Provide the (X, Y) coordinate of the cell's center where the given text is located.  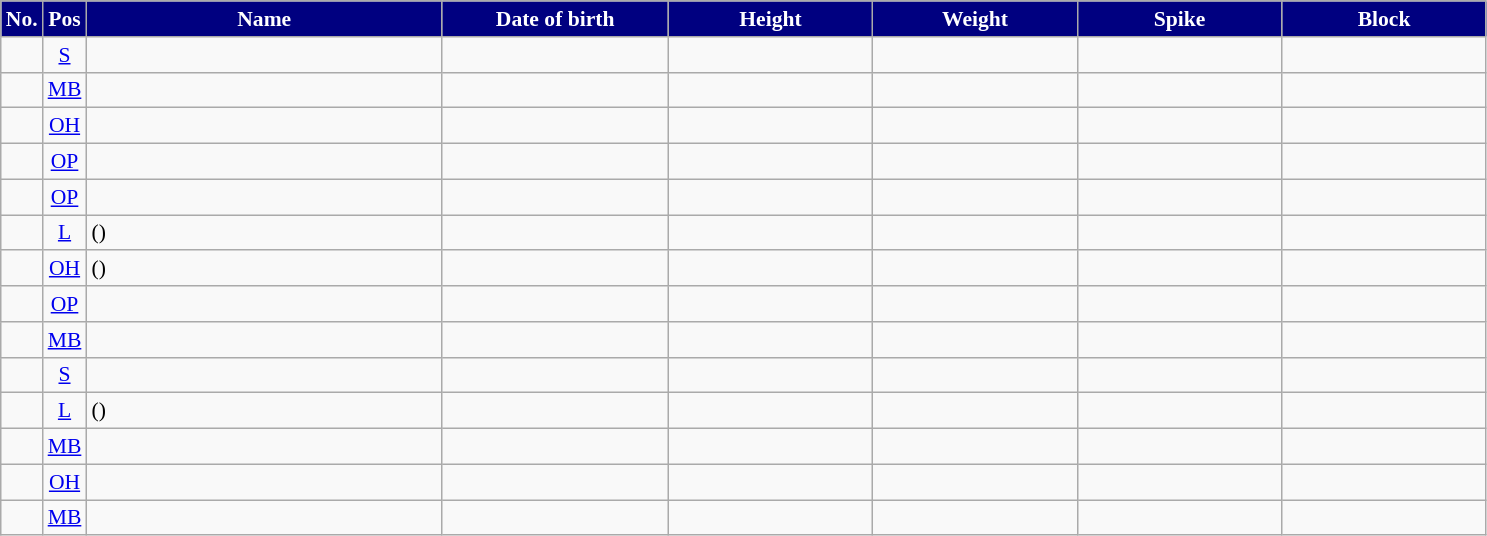
No. (22, 19)
Height (770, 19)
Weight (976, 19)
Pos (65, 19)
Date of birth (555, 19)
Name (264, 19)
Block (1384, 19)
Spike (1180, 19)
